Determine the [x, y] coordinate at the center of the cell enclosing the given text.  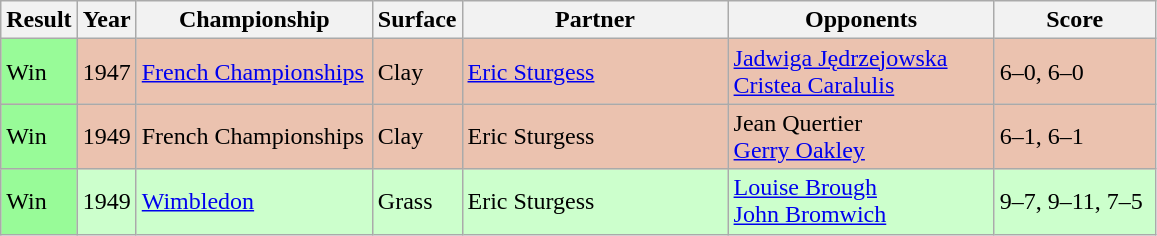
6–1, 6–1 [1074, 136]
Championship [254, 20]
Louise Brough John Bromwich [861, 202]
Jadwiga Jędrzejowska Cristea Caralulis [861, 72]
Year [106, 20]
Result [39, 20]
6–0, 6–0 [1074, 72]
Wimbledon [254, 202]
1947 [106, 72]
Score [1074, 20]
9–7, 9–11, 7–5 [1074, 202]
Partner [595, 20]
Surface [417, 20]
Grass [417, 202]
Jean Quertier Gerry Oakley [861, 136]
Opponents [861, 20]
